Pinpoint the cell where the given text exists, returning its (X, Y) midpoint coordinate. 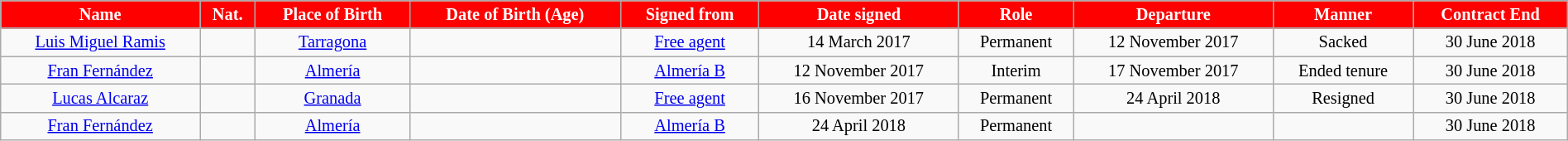
Ended tenure (1343, 70)
Date of Birth (Age) (516, 14)
Resigned (1343, 98)
Manner (1343, 14)
Role (1016, 14)
16 November 2017 (858, 98)
14 March 2017 (858, 42)
Granada (332, 98)
Lucas Alcaraz (101, 98)
17 November 2017 (1173, 70)
Luis Miguel Ramis (101, 42)
Tarragona (332, 42)
Contract End (1490, 14)
Signed from (690, 14)
Departure (1173, 14)
Nat. (228, 14)
Sacked (1343, 42)
Interim (1016, 70)
Name (101, 14)
Date signed (858, 14)
Place of Birth (332, 14)
